Determine the [x, y] coordinate at the center of the cell enclosing the given text.  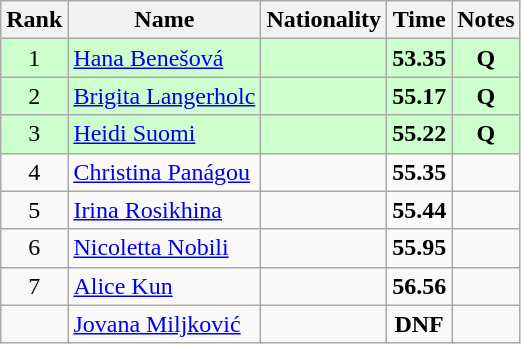
Time [420, 20]
Alice Kun [164, 286]
55.17 [420, 96]
1 [34, 58]
Christina Panágou [164, 172]
Nationality [324, 20]
5 [34, 210]
3 [34, 134]
Heidi Suomi [164, 134]
Rank [34, 20]
Brigita Langerholc [164, 96]
Hana Benešová [164, 58]
4 [34, 172]
2 [34, 96]
55.44 [420, 210]
DNF [420, 324]
Notes [486, 20]
Name [164, 20]
55.22 [420, 134]
53.35 [420, 58]
Nicoletta Nobili [164, 248]
55.35 [420, 172]
Jovana Miljković [164, 324]
7 [34, 286]
Irina Rosikhina [164, 210]
56.56 [420, 286]
55.95 [420, 248]
6 [34, 248]
